From the cell containing the given text, extract its center point as (X, Y) coordinate. 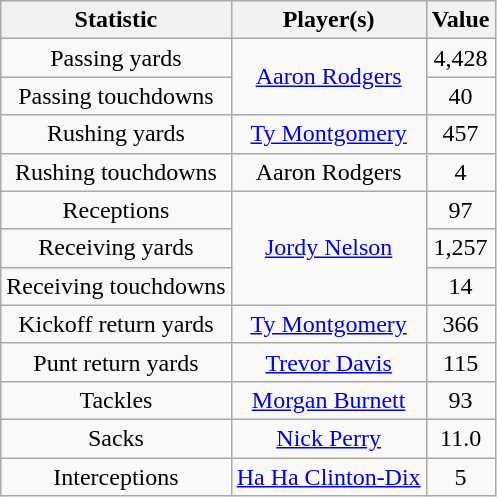
Sacks (116, 438)
Receiving touchdowns (116, 286)
457 (460, 134)
Morgan Burnett (328, 400)
Ha Ha Clinton-Dix (328, 477)
Statistic (116, 20)
1,257 (460, 248)
Value (460, 20)
40 (460, 96)
Passing yards (116, 58)
Kickoff return yards (116, 324)
97 (460, 210)
4 (460, 172)
14 (460, 286)
Passing touchdowns (116, 96)
Player(s) (328, 20)
11.0 (460, 438)
Punt return yards (116, 362)
Jordy Nelson (328, 248)
Interceptions (116, 477)
Tackles (116, 400)
Rushing touchdowns (116, 172)
4,428 (460, 58)
366 (460, 324)
93 (460, 400)
5 (460, 477)
Nick Perry (328, 438)
Receiving yards (116, 248)
Trevor Davis (328, 362)
Rushing yards (116, 134)
Receptions (116, 210)
115 (460, 362)
